Determine the [X, Y] coordinate at the center of the cell enclosing the given text.  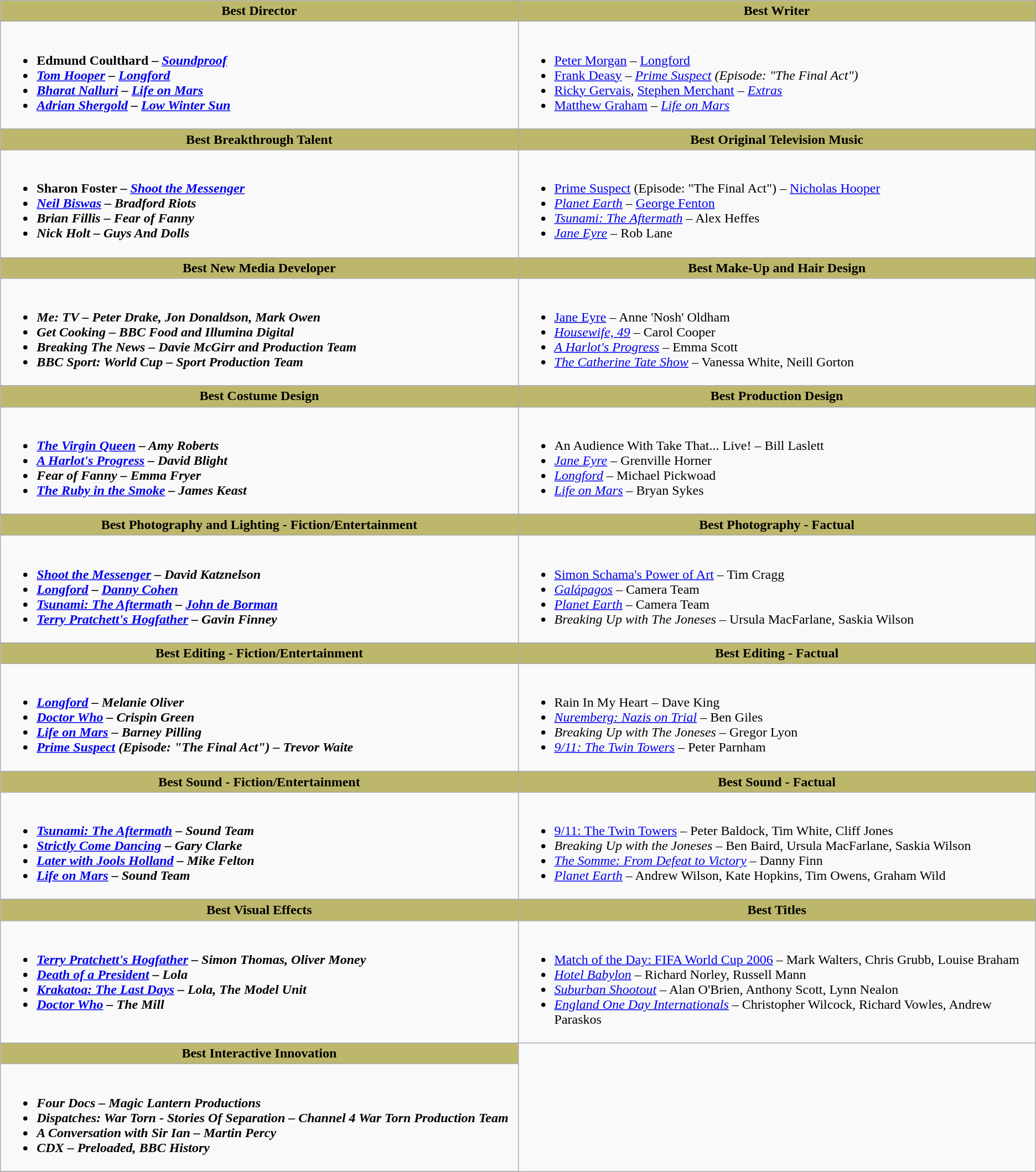
Best Photography - Factual [777, 525]
The Virgin Queen – Amy RobertsA Harlot's Progress – David BlightFear of Fanny – Emma FryerThe Ruby in the Smoke – James Keast [259, 460]
Best Editing - Factual [777, 653]
Edmund Coulthard – SoundproofTom Hooper – LongfordBharat Nalluri – Life on MarsAdrian Shergold – Low Winter Sun [259, 75]
Best Visual Effects [259, 910]
Rain In My Heart – Dave KingNuremberg: Nazis on Trial – Ben GilesBreaking Up with The Joneses – Gregor Lyon9/11: The Twin Towers – Peter Parnham [777, 717]
Best Titles [777, 910]
Best Editing - Fiction/Entertainment [259, 653]
Best Production Design [777, 396]
Best New Media Developer [259, 268]
Prime Suspect (Episode: "The Final Act") – Nicholas HooperPlanet Earth – George FentonTsunami: The Aftermath – Alex HeffesJane Eyre – Rob Lane [777, 204]
Best Sound - Fiction/Entertainment [259, 782]
Best Original Television Music [777, 139]
Best Make-Up and Hair Design [777, 268]
Best Director [259, 11]
Shoot the Messenger – David KatznelsonLongford – Danny CohenTsunami: The Aftermath – John de BormanTerry Pratchett's Hogfather – Gavin Finney [259, 589]
Best Interactive Innovation [259, 1054]
Sharon Foster – Shoot the MessengerNeil Biswas – Bradford RiotsBrian Fillis – Fear of FannyNick Holt – Guys And Dolls [259, 204]
Best Sound - Factual [777, 782]
Best Writer [777, 11]
Best Breakthrough Talent [259, 139]
Jane Eyre – Anne 'Nosh' OldhamHousewife, 49 – Carol CooperA Harlot's Progress – Emma ScottThe Catherine Tate Show – Vanessa White, Neill Gorton [777, 332]
Tsunami: The Aftermath – Sound TeamStrictly Come Dancing – Gary ClarkeLater with Jools Holland – Mike FeltonLife on Mars – Sound Team [259, 846]
An Audience With Take That... Live! – Bill LaslettJane Eyre – Grenville HornerLongford – Michael PickwoadLife on Mars – Bryan Sykes [777, 460]
Longford – Melanie OliverDoctor Who – Crispin GreenLife on Mars – Barney PillingPrime Suspect (Episode: "The Final Act") – Trevor Waite [259, 717]
Best Photography and Lighting - Fiction/Entertainment [259, 525]
Best Costume Design [259, 396]
Peter Morgan – LongfordFrank Deasy – Prime Suspect (Episode: "The Final Act")Ricky Gervais, Stephen Merchant – ExtrasMatthew Graham – Life on Mars [777, 75]
